Return (X, Y) of the center of cell containing provided text 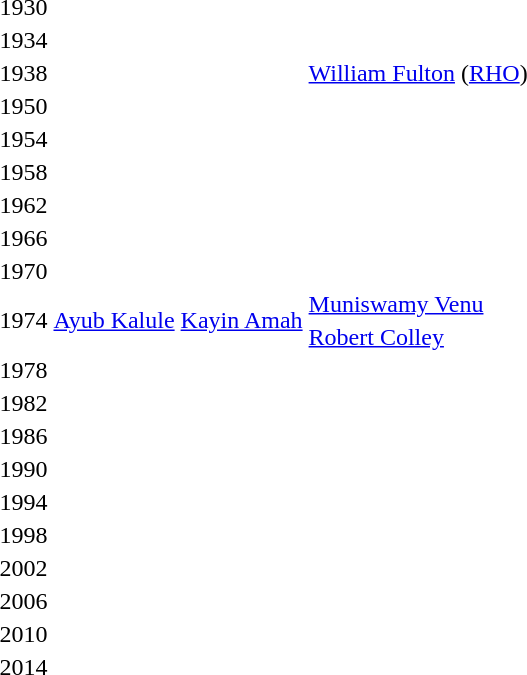
Kayin Amah (242, 320)
Ayub Kalule (114, 320)
